Find where the given text appears and provide that cell's center as (X, Y) coordinate. 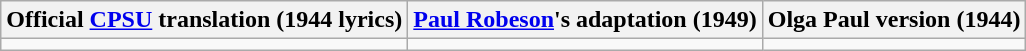
Paul Robeson's adaptation (1949) (585, 20)
Olga Paul version (1944) (894, 20)
Official CPSU translation (1944 lyrics) (204, 20)
